Scan for the cell matching the given text and deliver its (X, Y) coordinate at center. 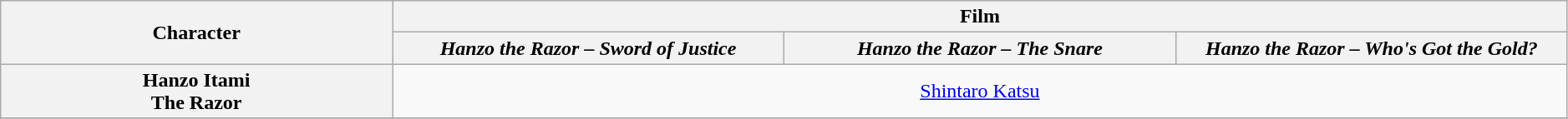
Shintaro Katsu (981, 92)
Film (981, 17)
Character (197, 32)
Hanzo the Razor – Who's Got the Gold? (1372, 48)
Hanzo the Razor – The Snare (979, 48)
Hanzo ItamiThe Razor (197, 92)
Hanzo the Razor – Sword of Justice (588, 48)
